Return [X, Y] of the center of cell containing provided text 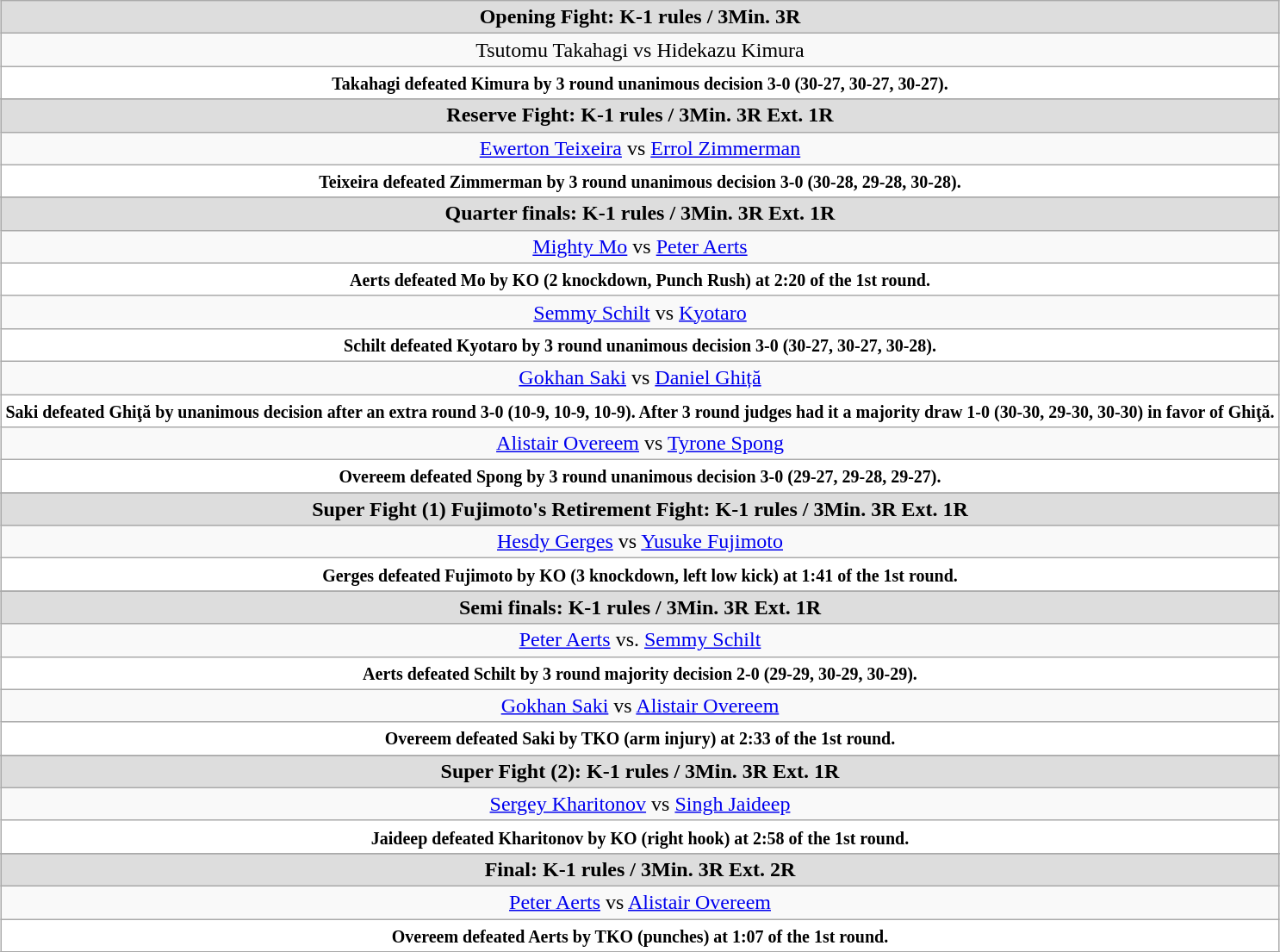
Peter Aerts vs. Semmy Schilt [640, 640]
Overeem defeated Saki by TKO (arm injury) at 2:33 of the 1st round. [640, 738]
Gokhan Saki vs Alistair Overeem [640, 706]
Gerges defeated Fujimoto by KO (3 knockdown, left low kick) at 1:41 of the 1st round. [640, 575]
Overeem defeated Spong by 3 round unanimous decision 3-0 (29-27, 29-28, 29-27). [640, 476]
Super Fight (2): K-1 rules / 3Min. 3R Ext. 1R [640, 771]
Schilt defeated Kyotaro by 3 round unanimous decision 3-0 (30-27, 30-27, 30-28). [640, 345]
Peter Aerts vs Alistair Overeem [640, 902]
Jaideep defeated Kharitonov by KO (right hook) at 2:58 of the 1st round. [640, 837]
Sergey Kharitonov vs Singh Jaideep [640, 804]
Alistair Overeem vs Tyrone Spong [640, 444]
Opening Fight: K-1 rules / 3Min. 3R [640, 17]
Final: K-1 rules / 3Min. 3R Ext. 2R [640, 869]
Ewerton Teixeira vs Errol Zimmerman [640, 148]
Aerts defeated Mo by KO (2 knockdown, Punch Rush) at 2:20 of the 1st round. [640, 279]
Tsutomu Takahagi vs Hidekazu Kimura [640, 50]
Mighty Mo vs Peter Aerts [640, 246]
Overeem defeated Aerts by TKO (punches) at 1:07 of the 1st round. [640, 935]
Teixeira defeated Zimmerman by 3 round unanimous decision 3-0 (30-28, 29-28, 30-28). [640, 181]
Reserve Fight: K-1 rules / 3Min. 3R Ext. 1R [640, 115]
Gokhan Saki vs Daniel Ghiță [640, 377]
Takahagi defeated Kimura by 3 round unanimous decision 3-0 (30-27, 30-27, 30-27). [640, 83]
Quarter finals: K-1 rules / 3Min. 3R Ext. 1R [640, 214]
Semi finals: K-1 rules / 3Min. 3R Ext. 1R [640, 607]
Aerts defeated Schilt by 3 round majority decision 2-0 (29-29, 30-29, 30-29). [640, 673]
Hesdy Gerges vs Yusuke Fujimoto [640, 542]
Semmy Schilt vs Kyotaro [640, 312]
Super Fight (1) Fujimoto's Retirement Fight: K-1 rules / 3Min. 3R Ext. 1R [640, 509]
